Search for the cell housing the specified text and yield its (x, y) center coordinate. 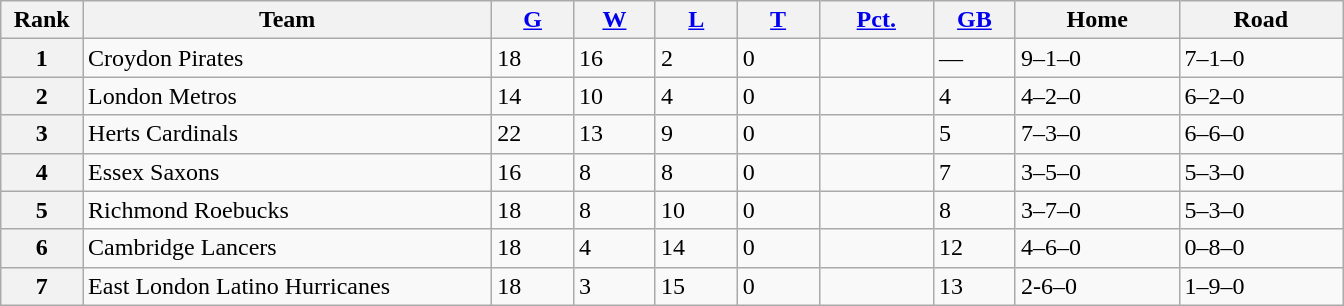
7–3–0 (1097, 134)
Rank (42, 20)
3–5–0 (1097, 172)
Cambridge Lancers (288, 248)
Team (288, 20)
— (975, 58)
London Metros (288, 96)
East London Latino Hurricanes (288, 286)
Pct. (876, 20)
T (778, 20)
G (533, 20)
9–1–0 (1097, 58)
6–2–0 (1261, 96)
9 (696, 134)
15 (696, 286)
W (615, 20)
Road (1261, 20)
1–9–0 (1261, 286)
6–6–0 (1261, 134)
GB (975, 20)
Essex Saxons (288, 172)
12 (975, 248)
6 (42, 248)
0–8–0 (1261, 248)
7–1–0 (1261, 58)
Home (1097, 20)
Herts Cardinals (288, 134)
Richmond Roebucks (288, 210)
L (696, 20)
1 (42, 58)
2-6–0 (1097, 286)
4–2–0 (1097, 96)
22 (533, 134)
3–7–0 (1097, 210)
Croydon Pirates (288, 58)
4–6–0 (1097, 248)
